Identify which cell holds the provided text, then report its [x, y] central coordinate. 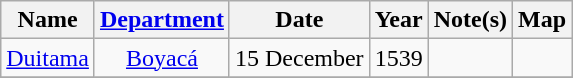
Date [299, 20]
Department [162, 20]
1539 [398, 58]
Name [48, 20]
Year [398, 20]
15 December [299, 58]
Note(s) [470, 20]
Duitama [48, 58]
Boyacá [162, 58]
Map [542, 20]
